Provide the [x, y] coordinate of the cell's center where the given text is located.  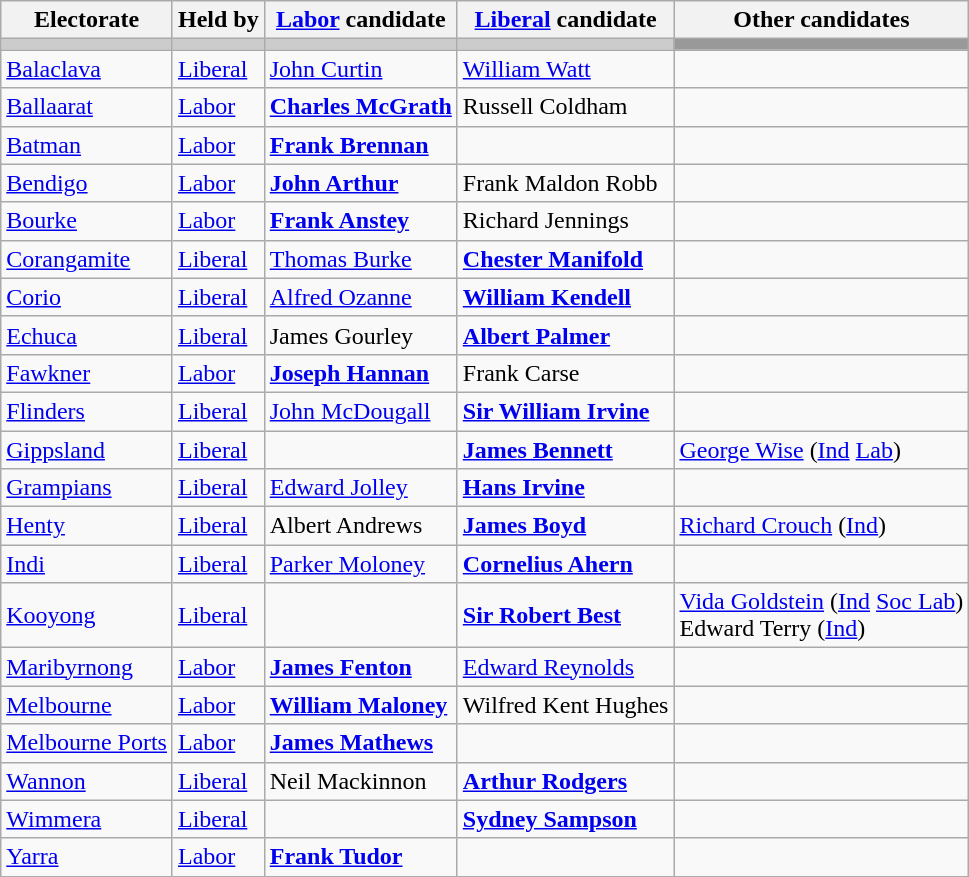
James Gourley [360, 335]
Labor candidate [360, 20]
Gippsland [87, 449]
Bourke [87, 221]
Fawkner [87, 373]
Albert Andrews [360, 526]
Grampians [87, 488]
Maribyrnong [87, 667]
Indi [87, 564]
Sir Robert Best [566, 616]
Wannon [87, 781]
Parker Moloney [360, 564]
Sir William Irvine [566, 411]
William Maloney [360, 705]
Frank Maldon Robb [566, 183]
Frank Tudor [360, 857]
Vida Goldstein (Ind Soc Lab)Edward Terry (Ind) [822, 616]
Henty [87, 526]
Richard Jennings [566, 221]
Yarra [87, 857]
Alfred Ozanne [360, 297]
Edward Jolley [360, 488]
Melbourne Ports [87, 743]
Electorate [87, 20]
Hans Irvine [566, 488]
Frank Brennan [360, 145]
Ballaarat [87, 107]
Held by [218, 20]
Thomas Burke [360, 259]
Arthur Rodgers [566, 781]
Joseph Hannan [360, 373]
Cornelius Ahern [566, 564]
Flinders [87, 411]
Bendigo [87, 183]
Charles McGrath [360, 107]
Kooyong [87, 616]
Melbourne [87, 705]
Frank Carse [566, 373]
Batman [87, 145]
Corio [87, 297]
James Fenton [360, 667]
George Wise (Ind Lab) [822, 449]
John Arthur [360, 183]
James Boyd [566, 526]
Wilfred Kent Hughes [566, 705]
Chester Manifold [566, 259]
Albert Palmer [566, 335]
James Mathews [360, 743]
Balaclava [87, 69]
James Bennett [566, 449]
William Watt [566, 69]
John Curtin [360, 69]
William Kendell [566, 297]
Richard Crouch (Ind) [822, 526]
Russell Coldham [566, 107]
Sydney Sampson [566, 819]
Echuca [87, 335]
Edward Reynolds [566, 667]
Wimmera [87, 819]
John McDougall [360, 411]
Neil Mackinnon [360, 781]
Frank Anstey [360, 221]
Corangamite [87, 259]
Liberal candidate [566, 20]
Other candidates [822, 20]
